Find where the given text appears and provide that cell's center as (X, Y) coordinate. 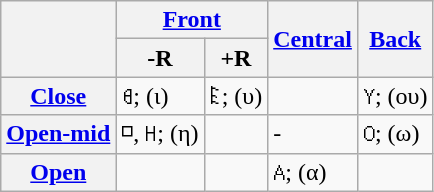
𐊫; (ω) (395, 134)
- (313, 134)
𐊹; (ι) (160, 96)
Central (313, 39)
𐊲; (ου) (395, 96)
Front (192, 20)
+R (236, 58)
Open-mid (58, 134)
Close (58, 96)
Back (395, 39)
𐊤; (υ) (236, 96)
𐊠; (α) (313, 172)
-R (160, 58)
Open (58, 172)
𐊺, 𐋏; (η) (160, 134)
